Capture the cell that displays the provided text and extract its (X, Y) central coordinate. 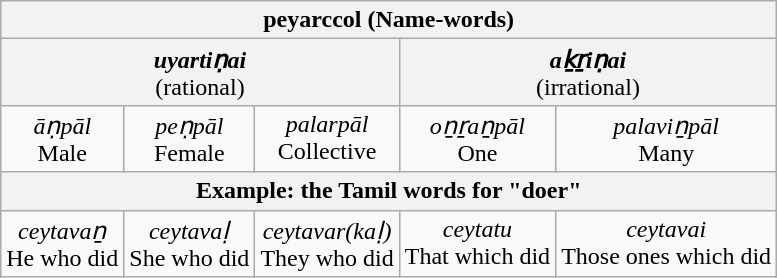
ceytatuThat which did (477, 244)
peyarccol (Name-words) (389, 20)
oṉṟaṉpālOne (477, 138)
ceytavar(kaḷ)They who did (327, 244)
ceytavaṉHe who did (62, 244)
ceytavaiThose ones which did (666, 244)
palaviṉpālMany (666, 138)
Example: the Tamil words for "doer" (389, 191)
peṇpālFemale (190, 138)
uyartiṇai(rational) (200, 72)
ceytavaḷShe who did (190, 244)
āṇpālMale (62, 138)
aḵṟiṇai(irrational) (588, 72)
palarpālCollective (327, 138)
